Pinpoint the cell where the given text exists, returning its (X, Y) midpoint coordinate. 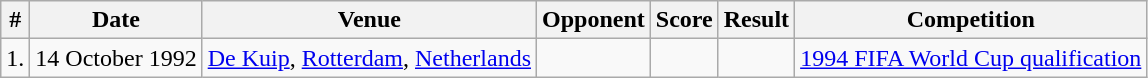
14 October 1992 (116, 58)
Venue (369, 20)
# (16, 20)
Score (684, 20)
1. (16, 58)
Result (756, 20)
De Kuip, Rotterdam, Netherlands (369, 58)
Competition (971, 20)
1994 FIFA World Cup qualification (971, 58)
Date (116, 20)
Opponent (594, 20)
